Locate the cell with the specified text and output its [x, y] center coordinate. 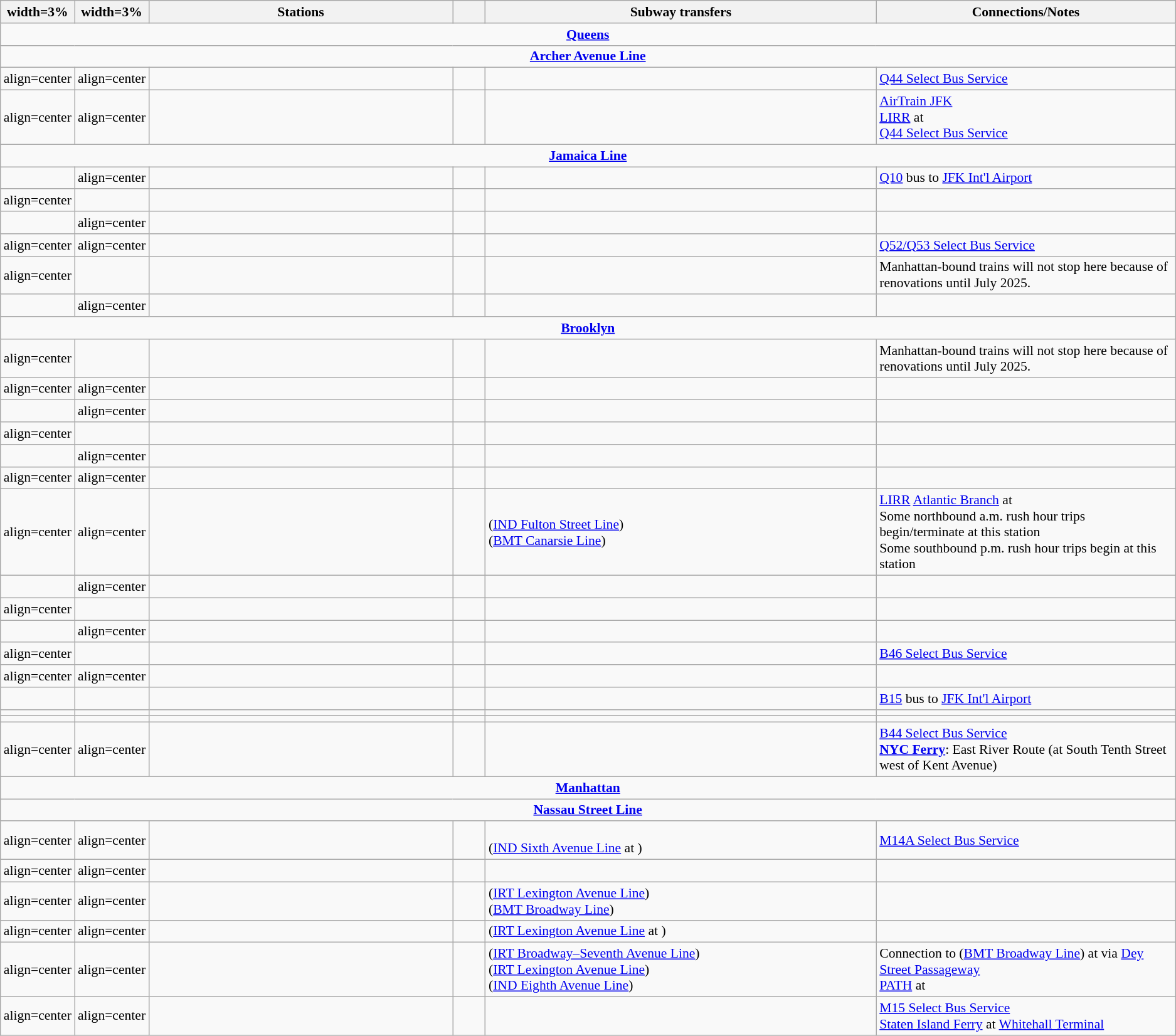
Subway transfers [681, 12]
Connections/Notes [1025, 12]
Q44 Select Bus Service [1025, 79]
Nassau Street Line [588, 810]
M14A Select Bus Service [1025, 840]
B44 Select Bus Service NYC Ferry: East River Route (at South Tenth Street west of Kent Avenue) [1025, 750]
Manhattan [588, 788]
(IND Fulton Street Line) (BMT Canarsie Line) [681, 532]
B15 bus to JFK Int'l Airport [1025, 699]
Q10 bus to JFK Int'l Airport [1025, 178]
Stations [301, 12]
(IND Sixth Avenue Line at ) [681, 840]
M15 Select Bus ServiceStaten Island Ferry at Whitehall Terminal [1025, 1016]
Archer Avenue Line [588, 56]
Queens [588, 34]
(IRT Lexington Avenue Line at ) [681, 931]
Brooklyn [588, 328]
Jamaica Line [588, 156]
Connection to (BMT Broadway Line) at via Dey Street PassagewayPATH at [1025, 970]
AirTrain JFKLIRR at Q44 Select Bus Service [1025, 118]
Q52/Q53 Select Bus Service [1025, 245]
(IRT Lexington Avenue Line) (BMT Broadway Line) [681, 901]
(IRT Broadway–Seventh Avenue Line) (IRT Lexington Avenue Line) (IND Eighth Avenue Line) [681, 970]
B46 Select Bus Service [1025, 654]
